Output the (X, Y) coordinate of the center of the cell containing the given text.  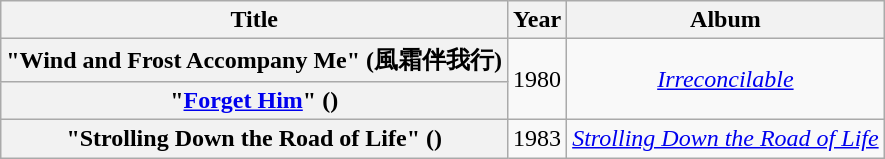
Title (254, 20)
"Strolling Down the Road of Life" () (254, 138)
Year (538, 20)
Album (726, 20)
Irreconcilable (726, 80)
1980 (538, 80)
"Forget Him" () (254, 100)
Strolling Down the Road of Life (726, 138)
"Wind and Frost Accompany Me" (風霜伴我行) (254, 60)
1983 (538, 138)
